Locate the cell with the specified text and output its (x, y) center coordinate. 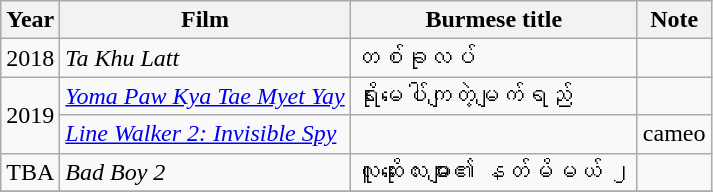
2019 (30, 115)
Film (205, 20)
ရိုးမပေါ်ကျတဲ့မျက်ရည် (494, 96)
Ta Khu Latt (205, 58)
Burmese title (494, 20)
တစ်ခုလပ် (494, 58)
TBA (30, 172)
လူဆိုးလေးများ၏ နတ်မိမယ် ၂ (494, 172)
2018 (30, 58)
Yoma Paw Kya Tae Myet Yay (205, 96)
Note (674, 20)
cameo (674, 134)
Line Walker 2: Invisible Spy (205, 134)
Year (30, 20)
Bad Boy 2 (205, 172)
